Identify which cell holds the provided text, then report its (X, Y) central coordinate. 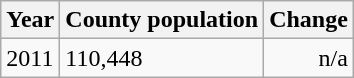
n/a (309, 58)
Change (309, 20)
110,448 (162, 58)
Year (30, 20)
County population (162, 20)
2011 (30, 58)
